Capture the cell that displays the provided text and extract its (X, Y) central coordinate. 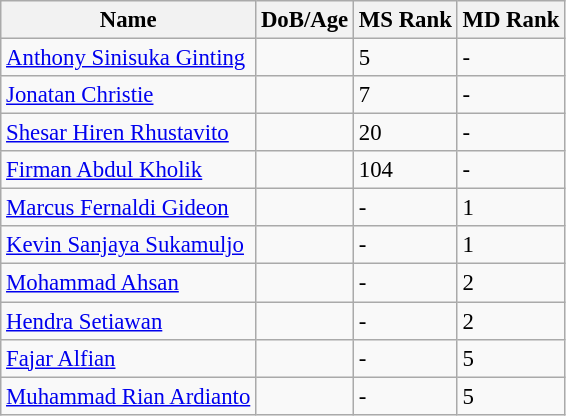
7 (406, 95)
Anthony Sinisuka Ginting (128, 58)
Name (128, 20)
Muhammad Rian Ardianto (128, 396)
20 (406, 133)
Shesar Hiren Rhustavito (128, 133)
Kevin Sanjaya Sukamuljo (128, 245)
Marcus Fernaldi Gideon (128, 208)
Mohammad Ahsan (128, 283)
Fajar Alfian (128, 358)
MS Rank (406, 20)
Jonatan Christie (128, 95)
104 (406, 170)
DoB/Age (305, 20)
Firman Abdul Kholik (128, 170)
Hendra Setiawan (128, 321)
MD Rank (510, 20)
